Return the [x, y] coordinate for the center point of the cell that contains the specified text.  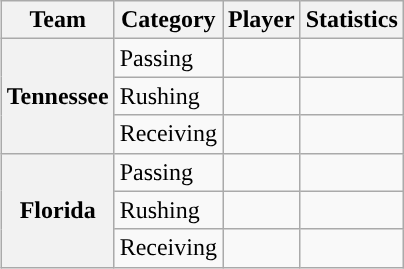
Florida [58, 210]
Player [261, 20]
Tennessee [58, 96]
Team [58, 20]
Statistics [352, 20]
Category [168, 20]
